Capture the cell that displays the provided text and extract its (X, Y) central coordinate. 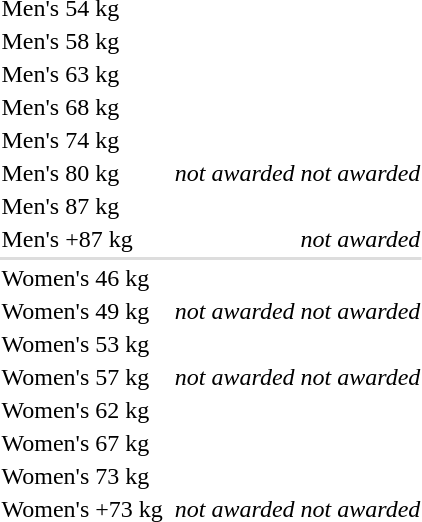
Women's 73 kg (82, 476)
Men's 63 kg (82, 74)
Men's 74 kg (82, 140)
Men's +87 kg (82, 239)
Men's 87 kg (82, 206)
Women's 57 kg (82, 377)
Men's 80 kg (82, 173)
Women's 67 kg (82, 443)
Women's 53 kg (82, 344)
Women's 49 kg (82, 311)
Women's 46 kg (82, 278)
Men's 58 kg (82, 41)
Men's 68 kg (82, 107)
Women's 62 kg (82, 410)
